Return [X, Y] of the center of cell containing provided text 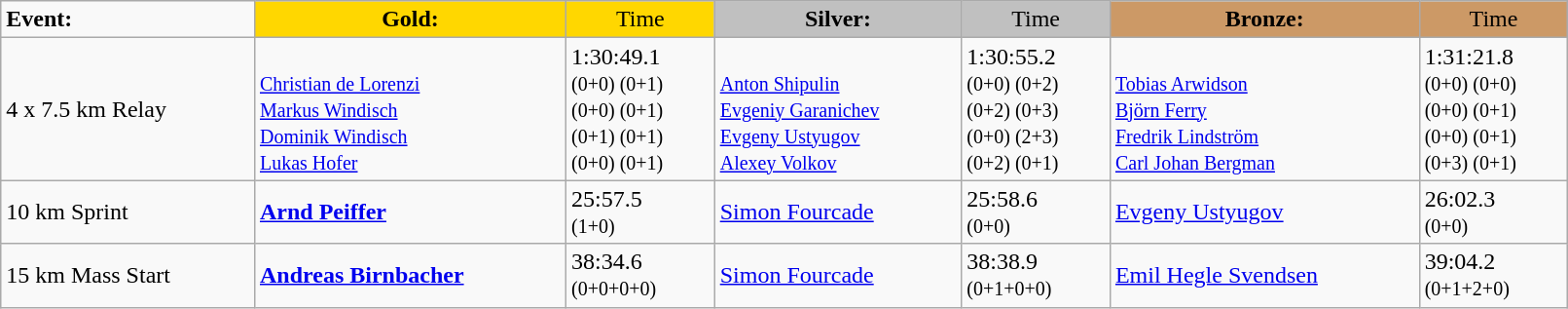
Anton ShipulinEvgeniy GaranichevEvgeny UstyugovAlexey Volkov [838, 109]
Bronze: [1264, 19]
15 km Mass Start [128, 275]
Andreas Birnbacher [410, 275]
Christian de LorenziMarkus WindischDominik WindischLukas Hofer [410, 109]
Emil Hegle Svendsen [1264, 275]
1:30:55.2(0+0) (0+2)(0+2) (0+3)(0+0) (2+3)(0+2) (0+1) [1036, 109]
25:57.5(1+0) [640, 212]
10 km Sprint [128, 212]
Event: [128, 19]
4 x 7.5 km Relay [128, 109]
39:04.2(0+1+2+0) [1493, 275]
38:34.6(0+0+0+0) [640, 275]
1:30:49.1(0+0) (0+1) (0+0) (0+1) (0+1) (0+1) (0+0) (0+1) [640, 109]
Arnd Peiffer [410, 212]
Tobias ArwidsonBjörn FerryFredrik LindströmCarl Johan Bergman [1264, 109]
25:58.6(0+0) [1036, 212]
38:38.9(0+1+0+0) [1036, 275]
26:02.3(0+0) [1493, 212]
1:31:21.8 (0+0) (0+0) (0+0) (0+1) (0+0) (0+1) (0+3) (0+1) [1493, 109]
Gold: [410, 19]
Silver: [838, 19]
Evgeny Ustyugov [1264, 212]
